Capture the cell that displays the provided text and extract its (X, Y) central coordinate. 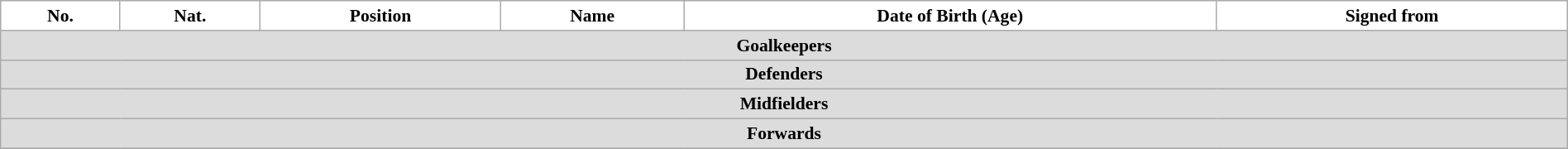
Defenders (784, 74)
Name (592, 16)
Signed from (1392, 16)
Midfielders (784, 104)
Forwards (784, 134)
Date of Birth (Age) (950, 16)
No. (60, 16)
Nat. (190, 16)
Goalkeepers (784, 46)
Position (380, 16)
